Identify which cell holds the provided text, then report its [X, Y] central coordinate. 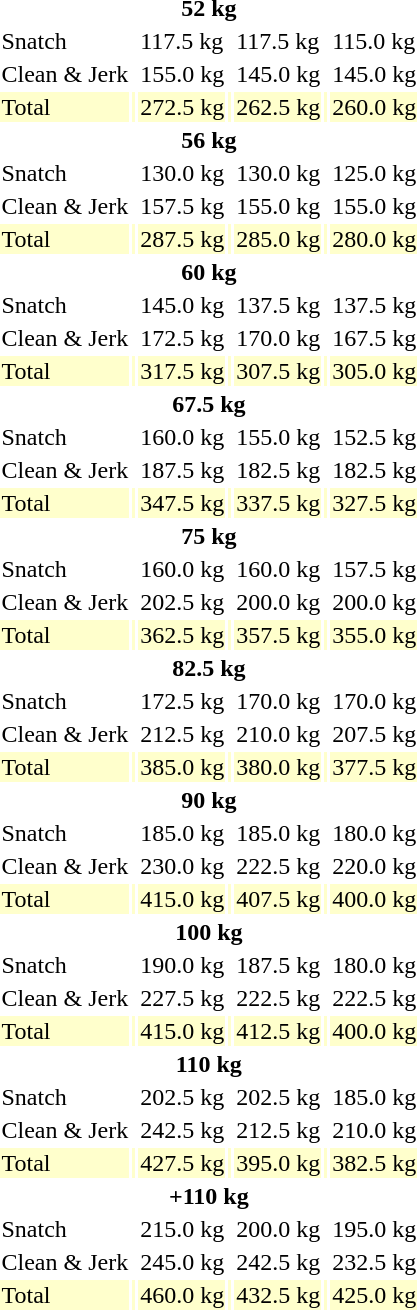
210.0 kg [278, 734]
427.5 kg [182, 1163]
432.5 kg [278, 1295]
385.0 kg [182, 767]
395.0 kg [278, 1163]
407.5 kg [278, 899]
215.0 kg [182, 1229]
190.0 kg [182, 965]
227.5 kg [182, 998]
460.0 kg [182, 1295]
272.5 kg [182, 107]
285.0 kg [278, 239]
182.5 kg [278, 470]
337.5 kg [278, 503]
157.5 kg [182, 206]
362.5 kg [182, 635]
137.5 kg [278, 305]
287.5 kg [182, 239]
230.0 kg [182, 866]
307.5 kg [278, 371]
317.5 kg [182, 371]
380.0 kg [278, 767]
412.5 kg [278, 1031]
245.0 kg [182, 1262]
262.5 kg [278, 107]
357.5 kg [278, 635]
347.5 kg [182, 503]
